Detect which cell encompasses the target text, then output its (x, y) center coordinate. 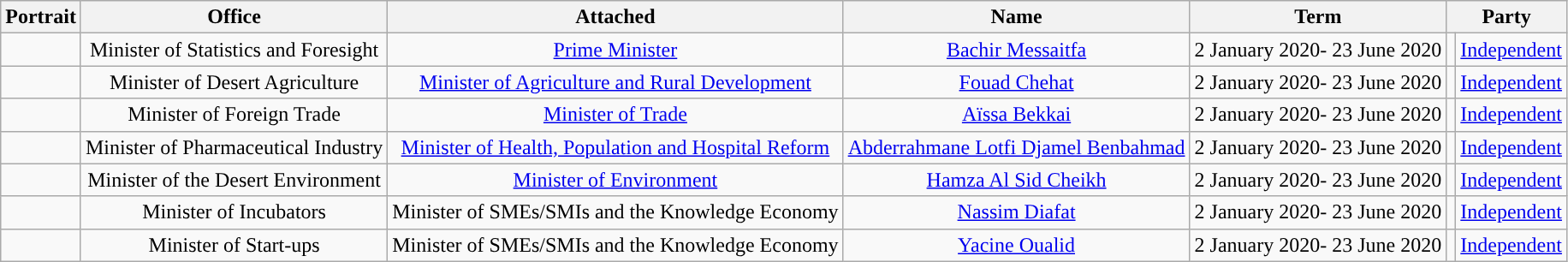
Nassim Diafat (1017, 212)
Minister of Environment (615, 180)
Office (234, 17)
Term (1318, 17)
Minister of Pharmaceutical Industry (234, 147)
Minister of Health, Population and Hospital Reform (615, 147)
Minister of Foreign Trade (234, 115)
Minister of Statistics and Foresight (234, 50)
Minister of Start-ups (234, 245)
Bachir Messaitfa (1017, 50)
Aïssa Bekkai (1017, 115)
Minister of Agriculture and Rural Development (615, 82)
Fouad Chehat (1017, 82)
Name (1017, 17)
Yacine Oualid (1017, 245)
Attached (615, 17)
Minister of Incubators (234, 212)
Abderrahmane Lotfi Djamel Benbahmad (1017, 147)
Portrait (41, 17)
Party (1506, 17)
Prime Minister (615, 50)
Hamza Al Sid Cheikh (1017, 180)
Minister of the Desert Environment (234, 180)
Minister of Desert Agriculture (234, 82)
Minister of Trade (615, 115)
